Extract the (X, Y) coordinate from the center of the cell holding the provided text.  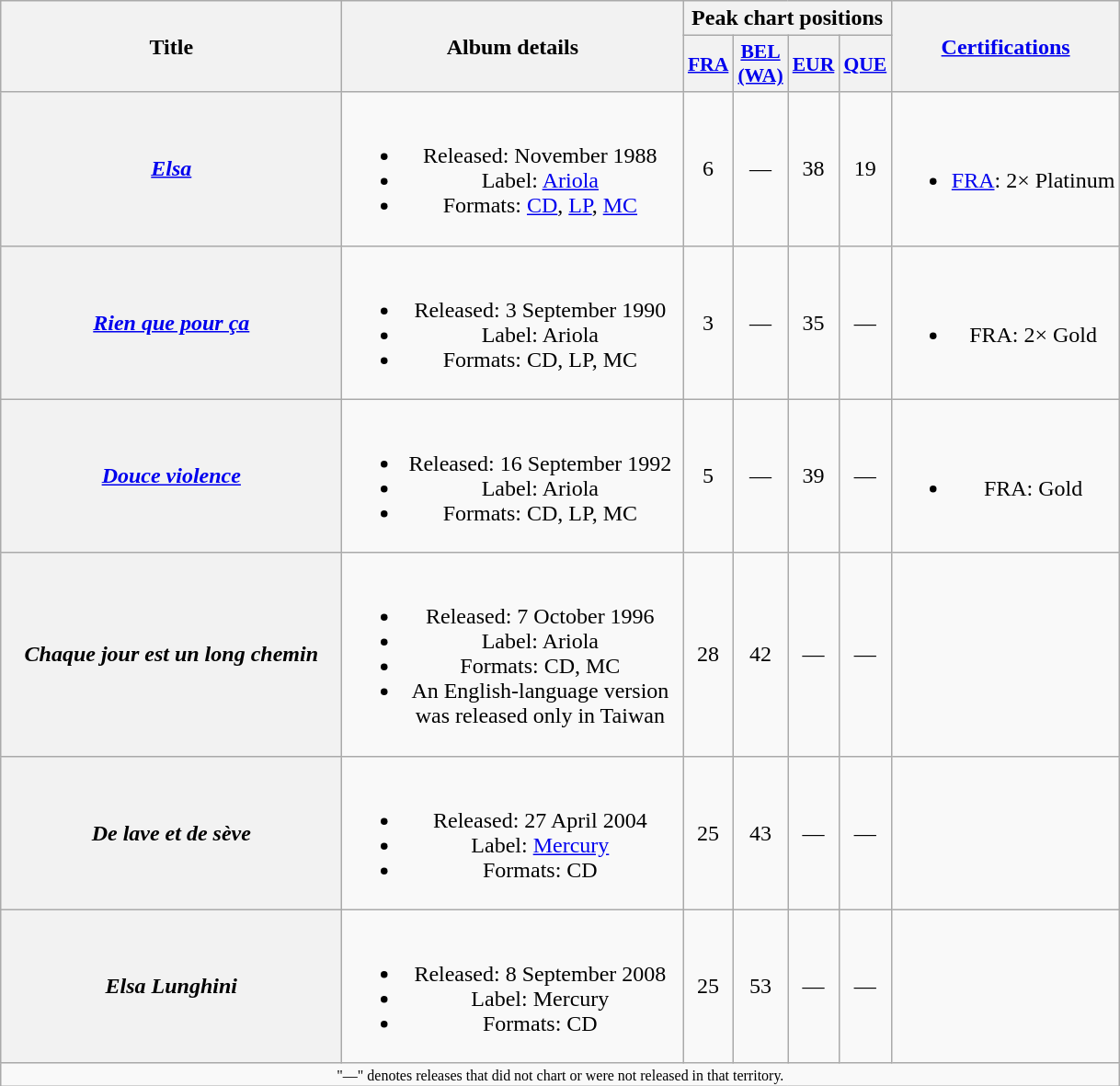
Title (171, 46)
Chaque jour est un long chemin (171, 655)
Released: 7 October 1996Label: AriolaFormats: CD, MCAn English-language version was released only in Taiwan (513, 655)
Elsa Lunghini (171, 986)
19 (864, 169)
Released: 27 April 2004Label: MercuryFormats: CD (513, 833)
28 (708, 655)
FRA: 2× Platinum (1006, 169)
3 (708, 322)
FRA: Gold (1006, 476)
Elsa (171, 169)
39 (814, 476)
De lave et de sève (171, 833)
43 (760, 833)
Released: 8 September 2008Label: MercuryFormats: CD (513, 986)
5 (708, 476)
Peak chart positions (787, 18)
"—" denotes releases that did not chart or were not released in that territory. (561, 1074)
FRA: 2× Gold (1006, 322)
42 (760, 655)
6 (708, 169)
Released: 16 September 1992Label: AriolaFormats: CD, LP, MC (513, 476)
QUE (864, 64)
38 (814, 169)
Douce violence (171, 476)
BEL (WA) (760, 64)
Rien que pour ça (171, 322)
Album details (513, 46)
Released: November 1988Label: AriolaFormats: CD, LP, MC (513, 169)
53 (760, 986)
FRA (708, 64)
Certifications (1006, 46)
EUR (814, 64)
35 (814, 322)
Released: 3 September 1990Label: AriolaFormats: CD, LP, MC (513, 322)
